Locate the cell with the specified text and output its [x, y] center coordinate. 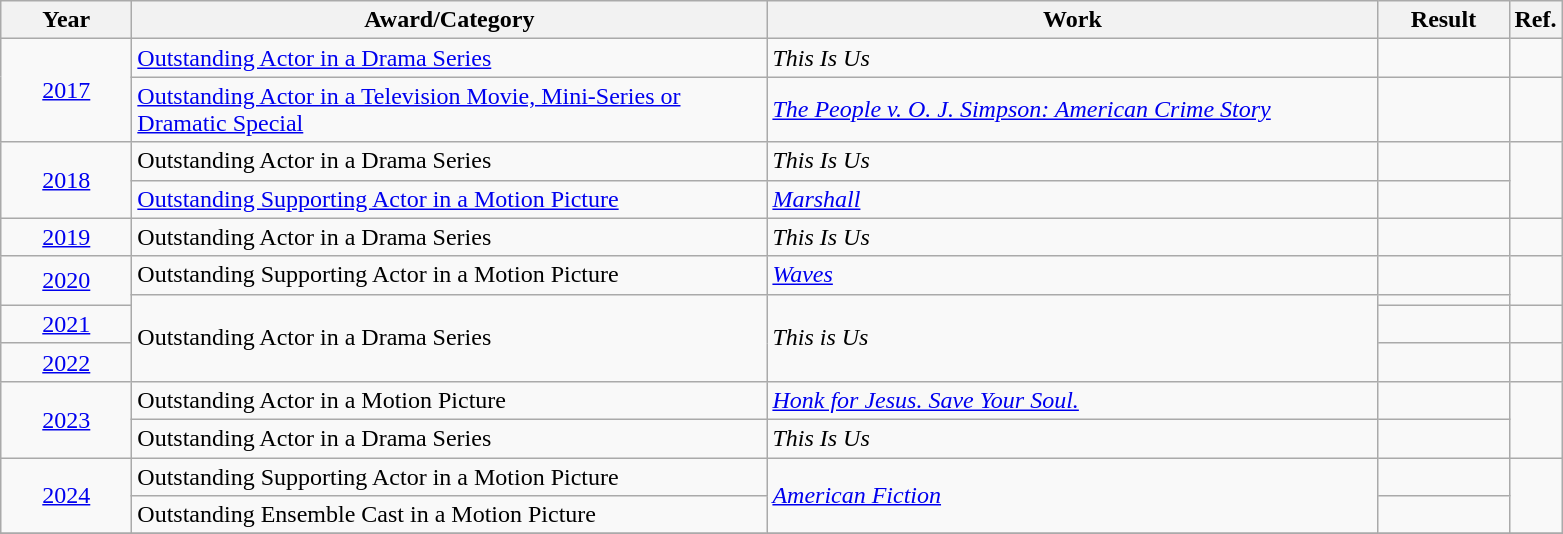
2017 [66, 90]
Work [1072, 20]
Outstanding Actor in a Motion Picture [450, 400]
American Fiction [1072, 496]
Ref. [1536, 20]
Outstanding Ensemble Cast in a Motion Picture [450, 515]
Outstanding Actor in a Television Movie, Mini-Series or Dramatic Special [450, 110]
Waves [1072, 275]
2024 [66, 496]
2022 [66, 362]
2023 [66, 419]
This is Us [1072, 338]
2019 [66, 237]
Award/Category [450, 20]
Result [1444, 20]
Honk for Jesus. Save Your Soul. [1072, 400]
2020 [66, 280]
Marshall [1072, 199]
2021 [66, 324]
The People v. O. J. Simpson: American Crime Story [1072, 110]
Year [66, 20]
2018 [66, 180]
